Detect which cell encompasses the target text, then output its [X, Y] center coordinate. 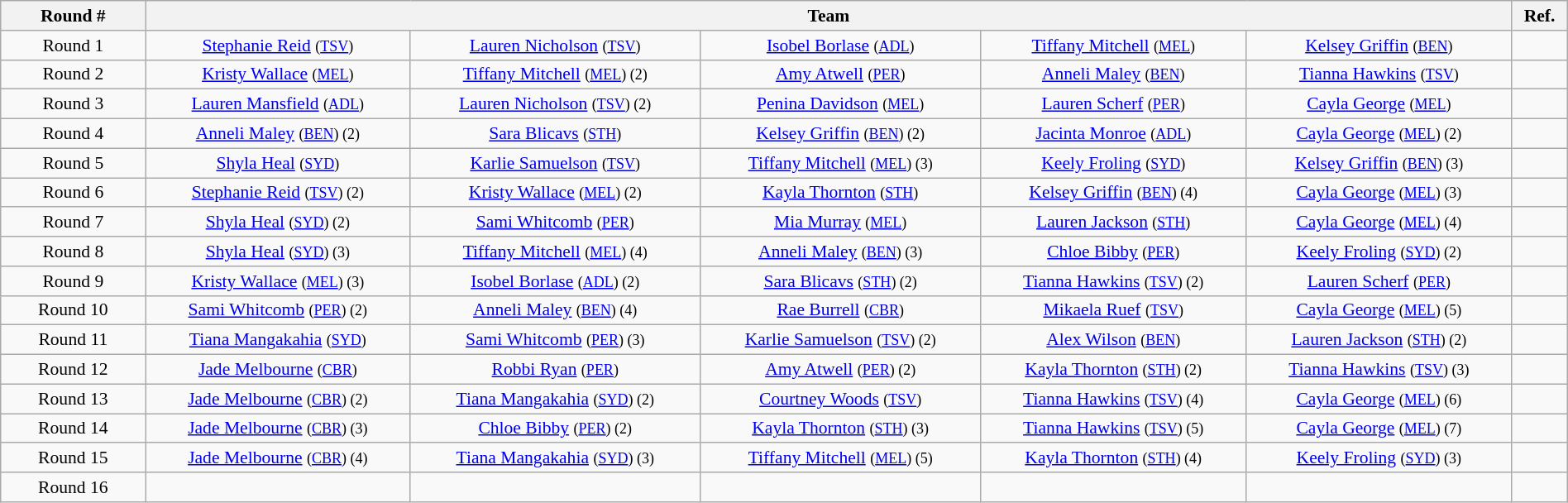
Jacinta Monroe (ADL) [1113, 134]
Cayla George (MEL) (5) [1379, 310]
Round 12 [73, 370]
Kelsey Griffin (BEN) [1379, 46]
Tianna Hawkins (TSV) (5) [1113, 429]
Anneli Maley (BEN) [1113, 74]
Tiffany Mitchell (MEL) (5) [840, 458]
Round 6 [73, 193]
Lauren Nicholson (TSV) [556, 46]
Shyla Heal (SYD) (3) [278, 251]
Chloe Bibby (PER) (2) [556, 429]
Penina Davidson (MEL) [840, 104]
Keely Froling (SYD) [1113, 163]
Ref. [1540, 16]
Kelsey Griffin (BEN) (4) [1113, 193]
Mia Murray (MEL) [840, 223]
Stephanie Reid (TSV) [278, 46]
Anneli Maley (BEN) (4) [556, 310]
Shyla Heal (SYD) (2) [278, 223]
Isobel Borlase (ADL) [840, 46]
Stephanie Reid (TSV) (2) [278, 193]
Round # [73, 16]
Kristy Wallace (MEL) [278, 74]
Mikaela Ruef (TSV) [1113, 310]
Chloe Bibby (PER) [1113, 251]
Keely Froling (SYD) (3) [1379, 458]
Sami Whitcomb (PER) (3) [556, 340]
Round 9 [73, 281]
Round 4 [73, 134]
Tianna Hawkins (TSV) (4) [1113, 399]
Tiffany Mitchell (MEL) (3) [840, 163]
Round 7 [73, 223]
Round 13 [73, 399]
Karlie Samuelson (TSV) (2) [840, 340]
Tianna Hawkins (TSV) [1379, 74]
Lauren Mansfield (ADL) [278, 104]
Cayla George (MEL) (3) [1379, 193]
Alex Wilson (BEN) [1113, 340]
Round 8 [73, 251]
Karlie Samuelson (TSV) [556, 163]
Kayla Thornton (STH) (3) [840, 429]
Tiffany Mitchell (MEL) (4) [556, 251]
Isobel Borlase (ADL) (2) [556, 281]
Kristy Wallace (MEL) (3) [278, 281]
Round 15 [73, 458]
Tiffany Mitchell (MEL) (2) [556, 74]
Round 5 [73, 163]
Amy Atwell (PER) (2) [840, 370]
Shyla Heal (SYD) [278, 163]
Kelsey Griffin (BEN) (3) [1379, 163]
Kayla Thornton (STH) (4) [1113, 458]
Round 2 [73, 74]
Sami Whitcomb (PER) [556, 223]
Tiffany Mitchell (MEL) [1113, 46]
Sara Blicavs (STH) [556, 134]
Tiana Mangakahia (SYD) (3) [556, 458]
Tianna Hawkins (TSV) (3) [1379, 370]
Kayla Thornton (STH) (2) [1113, 370]
Anneli Maley (BEN) (3) [840, 251]
Jade Melbourne (CBR) (2) [278, 399]
Jade Melbourne (CBR) (4) [278, 458]
Sami Whitcomb (PER) (2) [278, 310]
Lauren Jackson (STH) [1113, 223]
Jade Melbourne (CBR) [278, 370]
Keely Froling (SYD) (2) [1379, 251]
Tiana Mangakahia (SYD) [278, 340]
Tianna Hawkins (TSV) (2) [1113, 281]
Robbi Ryan (PER) [556, 370]
Round 10 [73, 310]
Lauren Nicholson (TSV) (2) [556, 104]
Kelsey Griffin (BEN) (2) [840, 134]
Tiana Mangakahia (SYD) (2) [556, 399]
Round 3 [73, 104]
Round 11 [73, 340]
Rae Burrell (CBR) [840, 310]
Courtney Woods (TSV) [840, 399]
Cayla George (MEL) (6) [1379, 399]
Sara Blicavs (STH) (2) [840, 281]
Round 14 [73, 429]
Kristy Wallace (MEL) (2) [556, 193]
Kayla Thornton (STH) [840, 193]
Cayla George (MEL) (4) [1379, 223]
Team [829, 16]
Lauren Jackson (STH) (2) [1379, 340]
Cayla George (MEL) (2) [1379, 134]
Cayla George (MEL) (7) [1379, 429]
Round 1 [73, 46]
Jade Melbourne (CBR) (3) [278, 429]
Anneli Maley (BEN) (2) [278, 134]
Round 16 [73, 487]
Cayla George (MEL) [1379, 104]
Amy Atwell (PER) [840, 74]
